Pinpoint the cell where the given text exists, returning its (x, y) midpoint coordinate. 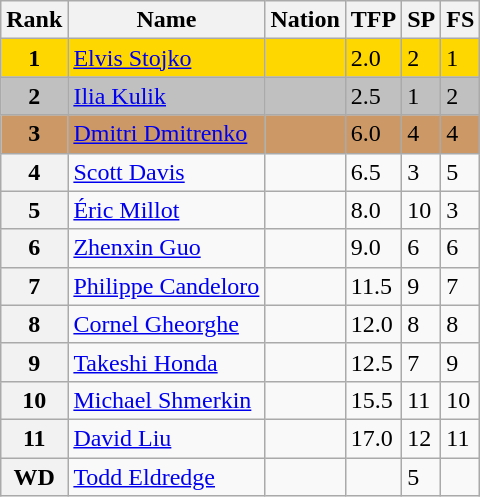
Dmitri Dmitrenko (166, 134)
2.5 (373, 96)
Rank (34, 20)
12.0 (373, 324)
David Liu (166, 438)
9.0 (373, 248)
Éric Millot (166, 210)
FS (460, 20)
Scott Davis (166, 172)
6.5 (373, 172)
17.0 (373, 438)
Name (166, 20)
6.0 (373, 134)
Nation (305, 20)
Cornel Gheorghe (166, 324)
8.0 (373, 210)
WD (34, 477)
Michael Shmerkin (166, 400)
12.5 (373, 362)
Ilia Kulik (166, 96)
11.5 (373, 286)
SP (422, 20)
Philippe Candeloro (166, 286)
15.5 (373, 400)
12 (422, 438)
Zhenxin Guo (166, 248)
Elvis Stojko (166, 58)
Todd Eldredge (166, 477)
TFP (373, 20)
2.0 (373, 58)
Takeshi Honda (166, 362)
